Find where the given text appears and provide that cell's center as (X, Y) coordinate. 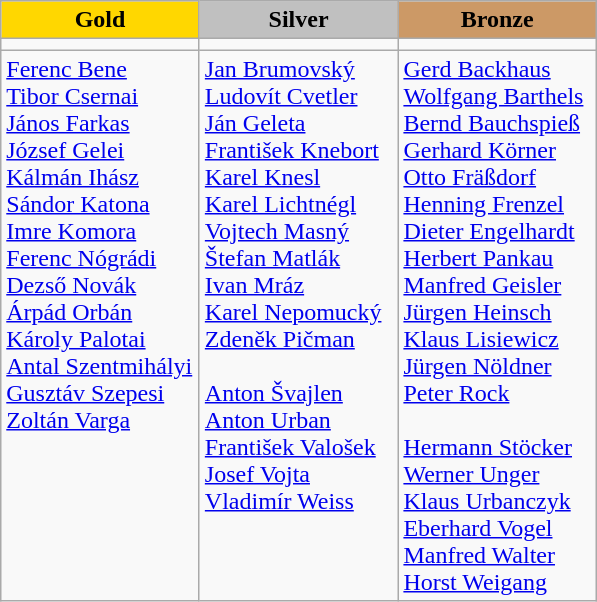
Gold (100, 20)
Bronze (498, 20)
Silver (298, 20)
